Extract the (X, Y) coordinate from the center of the cell holding the provided text.  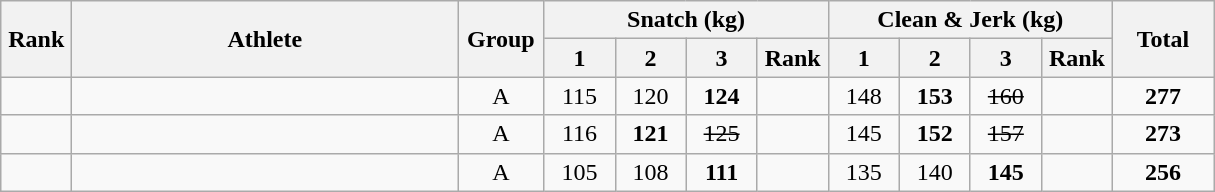
157 (1006, 134)
153 (934, 96)
124 (722, 96)
108 (650, 172)
160 (1006, 96)
125 (722, 134)
152 (934, 134)
277 (1162, 96)
115 (580, 96)
116 (580, 134)
140 (934, 172)
273 (1162, 134)
111 (722, 172)
Group (501, 39)
120 (650, 96)
135 (864, 172)
Snatch (kg) (686, 20)
Total (1162, 39)
Athlete (265, 39)
256 (1162, 172)
148 (864, 96)
105 (580, 172)
121 (650, 134)
Clean & Jerk (kg) (970, 20)
